Return [x, y] of the center of cell containing provided text 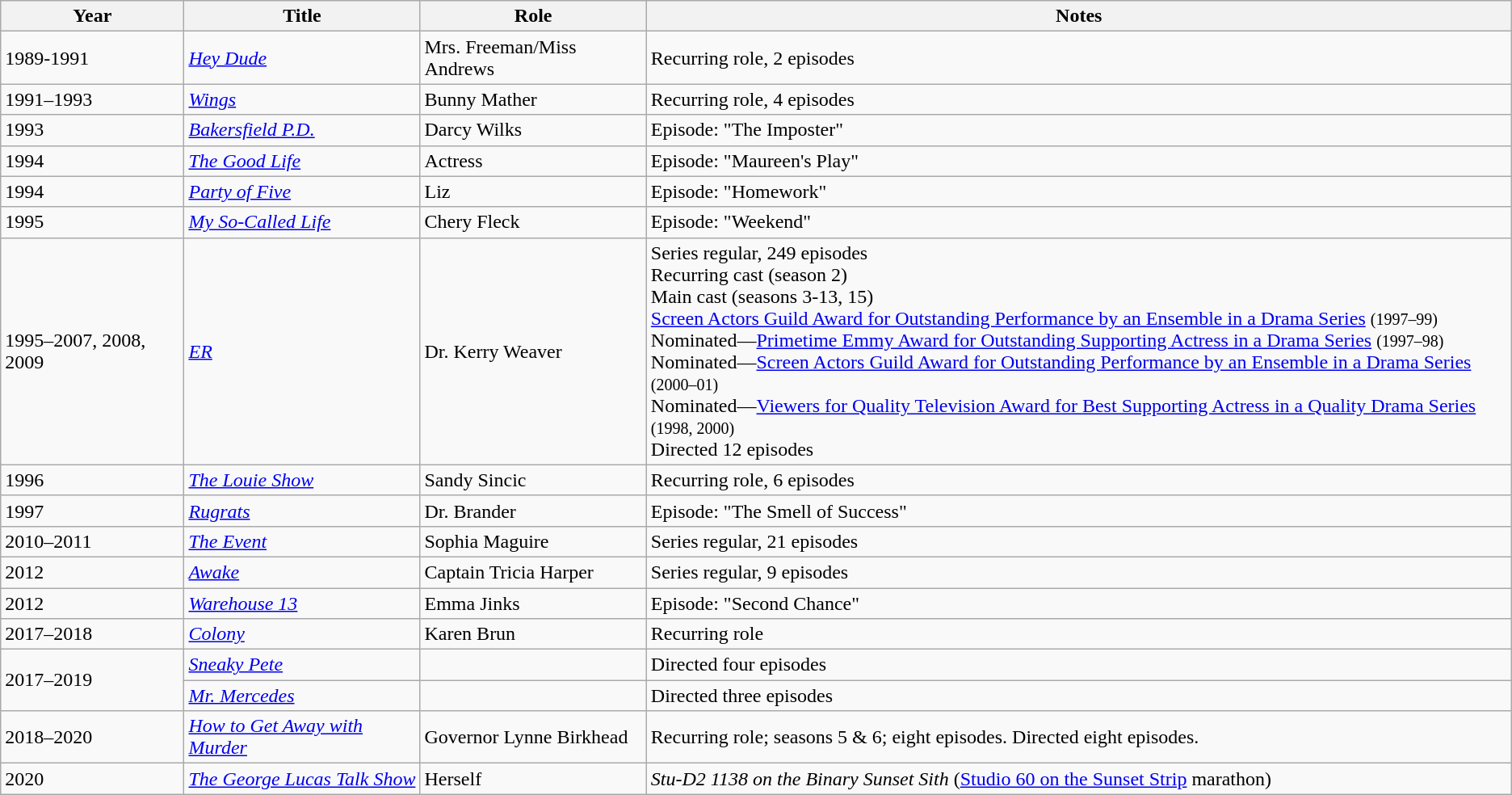
Episode: "Second Chance" [1079, 604]
Episode: "Weekend" [1079, 222]
Series regular, 21 episodes [1079, 541]
Herself [533, 779]
Bakersfield P.D. [302, 130]
Recurring role [1079, 634]
ER [302, 351]
Recurring role; seasons 5 & 6; eight episodes. Directed eight episodes. [1079, 737]
1989-1991 [92, 58]
Episode: "Homework" [1079, 191]
My So-Called Life [302, 222]
Wings [302, 99]
1997 [92, 511]
The George Lucas Talk Show [302, 779]
Directed three episodes [1079, 696]
Episode: "The Smell of Success" [1079, 511]
Governor Lynne Birkhead [533, 737]
Sandy Sincic [533, 480]
Dr. Brander [533, 511]
Darcy Wilks [533, 130]
Episode: "Maureen's Play" [1079, 161]
Stu-D2 1138 on the Binary Sunset Sith (Studio 60 on the Sunset Strip marathon) [1079, 779]
1996 [92, 480]
Bunny Mather [533, 99]
Mr. Mercedes [302, 696]
Captain Tricia Harper [533, 572]
2010–2011 [92, 541]
1993 [92, 130]
2017–2018 [92, 634]
Rugrats [302, 511]
Sophia Maguire [533, 541]
How to Get Away with Murder [302, 737]
Notes [1079, 16]
Emma Jinks [533, 604]
2018–2020 [92, 737]
Title [302, 16]
Recurring role, 2 episodes [1079, 58]
Warehouse 13 [302, 604]
Karen Brun [533, 634]
1995 [92, 222]
Episode: "The Imposter" [1079, 130]
1995–2007, 2008, 2009 [92, 351]
Series regular, 9 episodes [1079, 572]
Chery Fleck [533, 222]
Recurring role, 4 episodes [1079, 99]
Awake [302, 572]
The Good Life [302, 161]
Dr. Kerry Weaver [533, 351]
The Event [302, 541]
2020 [92, 779]
Liz [533, 191]
Directed four episodes [1079, 665]
Recurring role, 6 episodes [1079, 480]
The Louie Show [302, 480]
Role [533, 16]
Party of Five [302, 191]
1991–1993 [92, 99]
Colony [302, 634]
Actress [533, 161]
Sneaky Pete [302, 665]
Year [92, 16]
Mrs. Freeman/Miss Andrews [533, 58]
Hey Dude [302, 58]
2017–2019 [92, 680]
